Locate the cell with the specified text and output its [x, y] center coordinate. 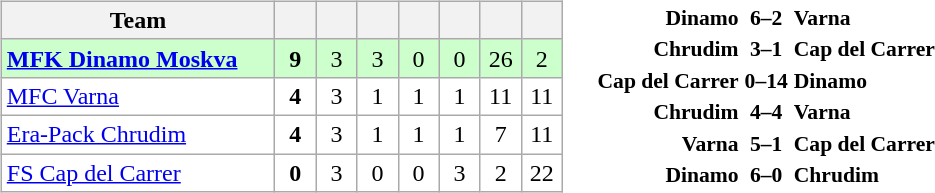
Team [138, 20]
0–14 [766, 80]
MFC Varna [138, 96]
FS Cap del Carrer [138, 173]
MFK Dinamo Moskva [138, 58]
22 [542, 173]
7 [500, 134]
Varna [668, 143]
9 [296, 58]
5–1 [766, 143]
3–1 [766, 49]
Era-Pack Chrudim [138, 134]
Cap del Carrer [668, 80]
6–2 [766, 17]
4–4 [766, 112]
6–0 [766, 175]
26 [500, 58]
